For the text-containing cell, return its midpoint in (X, Y) coordinate format. 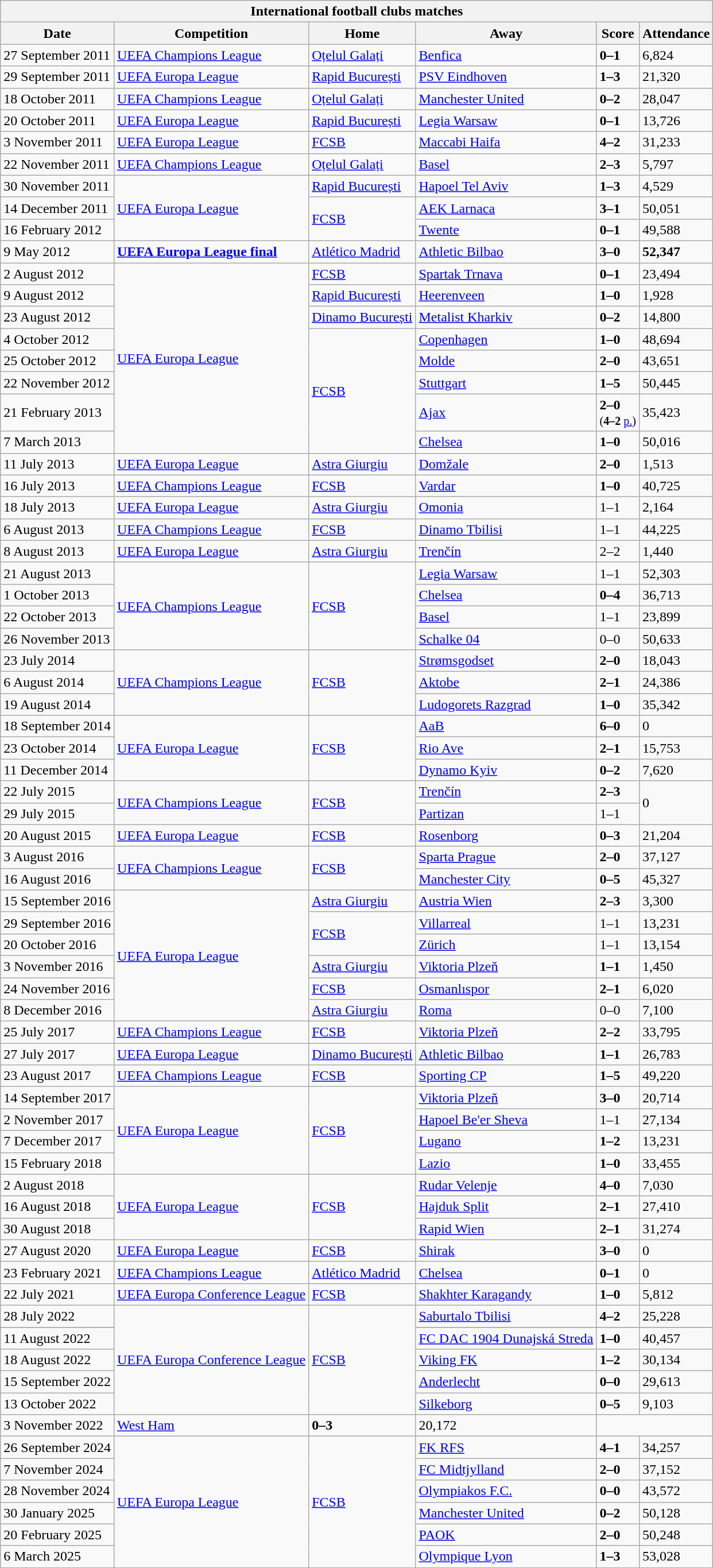
35,423 (676, 412)
31,233 (676, 142)
29 July 2015 (57, 814)
15,753 (676, 748)
20 October 2016 (57, 944)
Hapoel Be'er Sheva (506, 1120)
14 December 2011 (57, 208)
27 July 2017 (57, 1054)
22 November 2011 (57, 164)
6 August 2013 (57, 529)
18 July 2013 (57, 508)
18 August 2022 (57, 1360)
FC DAC 1904 Dunajská Streda (506, 1338)
16 February 2012 (57, 230)
30 January 2025 (57, 1513)
36,713 (676, 595)
29,613 (676, 1382)
Home (362, 33)
Spartak Trnava (506, 274)
Sporting CP (506, 1076)
Hajduk Split (506, 1207)
6–0 (618, 726)
27,410 (676, 1207)
7 November 2024 (57, 1469)
34,257 (676, 1447)
23 July 2014 (57, 661)
Omonia (506, 508)
20,714 (676, 1098)
18 October 2011 (57, 99)
Silkeborg (506, 1404)
AaB (506, 726)
Hapoel Tel Aviv (506, 186)
Competition (211, 33)
30 November 2011 (57, 186)
22 November 2012 (57, 383)
15 February 2018 (57, 1163)
Austria Wien (506, 901)
21 February 2013 (57, 412)
Strømsgodset (506, 661)
3 November 2022 (57, 1426)
Ajax (506, 412)
50,128 (676, 1513)
29 September 2011 (57, 77)
18 September 2014 (57, 726)
50,445 (676, 383)
4–1 (618, 1447)
Sparta Prague (506, 857)
1,440 (676, 551)
Shakhter Karagandy (506, 1294)
FC Midtjylland (506, 1469)
22 October 2013 (57, 617)
52,347 (676, 251)
Roma (506, 1011)
50,016 (676, 442)
7 December 2017 (57, 1141)
20 August 2015 (57, 835)
50,051 (676, 208)
4–0 (618, 1185)
30,134 (676, 1360)
Rio Ave (506, 748)
4,529 (676, 186)
24 November 2016 (57, 988)
27 August 2020 (57, 1250)
40,457 (676, 1338)
AEK Larnaca (506, 208)
8 December 2016 (57, 1011)
1,928 (676, 296)
25,228 (676, 1316)
37,152 (676, 1469)
PAOK (506, 1535)
Heerenveen (506, 296)
45,327 (676, 879)
Schalke 04 (506, 639)
0–4 (618, 595)
Twente (506, 230)
49,220 (676, 1076)
43,651 (676, 361)
West Ham (211, 1426)
43,572 (676, 1491)
30 August 2018 (57, 1229)
52,303 (676, 573)
Osmanlıspor (506, 988)
Lazio (506, 1163)
26 November 2013 (57, 639)
Olympique Lyon (506, 1557)
Rapid Wien (506, 1229)
9 May 2012 (57, 251)
Vardar (506, 486)
23,494 (676, 274)
2 August 2018 (57, 1185)
Partizan (506, 814)
27 September 2011 (57, 55)
3 November 2016 (57, 966)
27,134 (676, 1120)
28 November 2024 (57, 1491)
2–0 (4–2 p.) (618, 412)
Score (618, 33)
13,154 (676, 944)
15 September 2022 (57, 1382)
2 August 2012 (57, 274)
22 July 2021 (57, 1294)
Domžale (506, 464)
50,633 (676, 639)
4 October 2012 (57, 339)
3 November 2011 (57, 142)
Lugano (506, 1141)
48,694 (676, 339)
44,225 (676, 529)
53,028 (676, 1557)
28 July 2022 (57, 1316)
29 September 2016 (57, 923)
3–1 (618, 208)
23 August 2017 (57, 1076)
2 November 2017 (57, 1120)
Aktobe (506, 683)
Anderlecht (506, 1382)
Ludogorets Razgrad (506, 704)
23 August 2012 (57, 318)
33,795 (676, 1032)
Manchester City (506, 879)
13 October 2022 (57, 1404)
Date (57, 33)
31,274 (676, 1229)
16 August 2018 (57, 1207)
Villarreal (506, 923)
Dynamo Kyiv (506, 770)
25 October 2012 (57, 361)
21,320 (676, 77)
Saburtalo Tbilisi (506, 1316)
5,812 (676, 1294)
23 October 2014 (57, 748)
5,797 (676, 164)
8 August 2013 (57, 551)
1,450 (676, 966)
3 August 2016 (57, 857)
26 September 2024 (57, 1447)
20 February 2025 (57, 1535)
14 September 2017 (57, 1098)
21,204 (676, 835)
15 September 2016 (57, 901)
Rudar Velenje (506, 1185)
Viking FK (506, 1360)
Zürich (506, 944)
37,127 (676, 857)
Away (506, 33)
22 July 2015 (57, 792)
24,386 (676, 683)
25 July 2017 (57, 1032)
Metalist Kharkiv (506, 318)
7,620 (676, 770)
13,726 (676, 121)
6,020 (676, 988)
19 August 2014 (57, 704)
11 August 2022 (57, 1338)
49,588 (676, 230)
UEFA Europa League final (211, 251)
Copenhagen (506, 339)
2,164 (676, 508)
11 December 2014 (57, 770)
33,455 (676, 1163)
16 August 2016 (57, 879)
7 March 2013 (57, 442)
Dinamo Tbilisi (506, 529)
PSV Eindhoven (506, 77)
23 February 2021 (57, 1272)
Maccabi Haifa (506, 142)
International football clubs matches (357, 11)
Stuttgart (506, 383)
Attendance (676, 33)
20,172 (506, 1426)
18,043 (676, 661)
23,899 (676, 617)
9 August 2012 (57, 296)
20 October 2011 (57, 121)
6 March 2025 (57, 1557)
7,030 (676, 1185)
50,248 (676, 1535)
Shirak (506, 1250)
1,513 (676, 464)
3,300 (676, 901)
6 August 2014 (57, 683)
Rosenborg (506, 835)
9,103 (676, 1404)
1 October 2013 (57, 595)
Benfica (506, 55)
28,047 (676, 99)
Molde (506, 361)
35,342 (676, 704)
16 July 2013 (57, 486)
11 July 2013 (57, 464)
FK RFS (506, 1447)
Olympiakos F.C. (506, 1491)
6,824 (676, 55)
7,100 (676, 1011)
26,783 (676, 1054)
14,800 (676, 318)
21 August 2013 (57, 573)
40,725 (676, 486)
